Locate the cell with the specified text and output its (x, y) center coordinate. 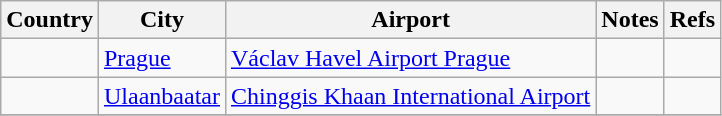
Airport (410, 20)
Refs (692, 20)
Chinggis Khaan International Airport (410, 96)
Country (50, 20)
Notes (630, 20)
Ulaanbaatar (162, 96)
City (162, 20)
Václav Havel Airport Prague (410, 58)
Prague (162, 58)
